Locate the cell with the specified text and output its (x, y) center coordinate. 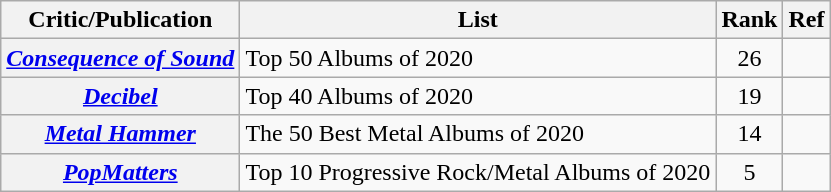
26 (750, 58)
Top 40 Albums of 2020 (478, 96)
Top 10 Progressive Rock/Metal Albums of 2020 (478, 172)
Consequence of Sound (120, 58)
14 (750, 134)
19 (750, 96)
PopMatters (120, 172)
Rank (750, 20)
Decibel (120, 96)
Critic/Publication (120, 20)
List (478, 20)
5 (750, 172)
Top 50 Albums of 2020 (478, 58)
Ref (806, 20)
Metal Hammer (120, 134)
The 50 Best Metal Albums of 2020 (478, 134)
